Locate the cell with the specified text and output its [X, Y] center coordinate. 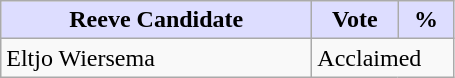
Eltjo Wiersema [156, 58]
Vote [355, 20]
% [426, 20]
Reeve Candidate [156, 20]
Acclaimed [383, 58]
